Detect which cell encompasses the target text, then output its (X, Y) center coordinate. 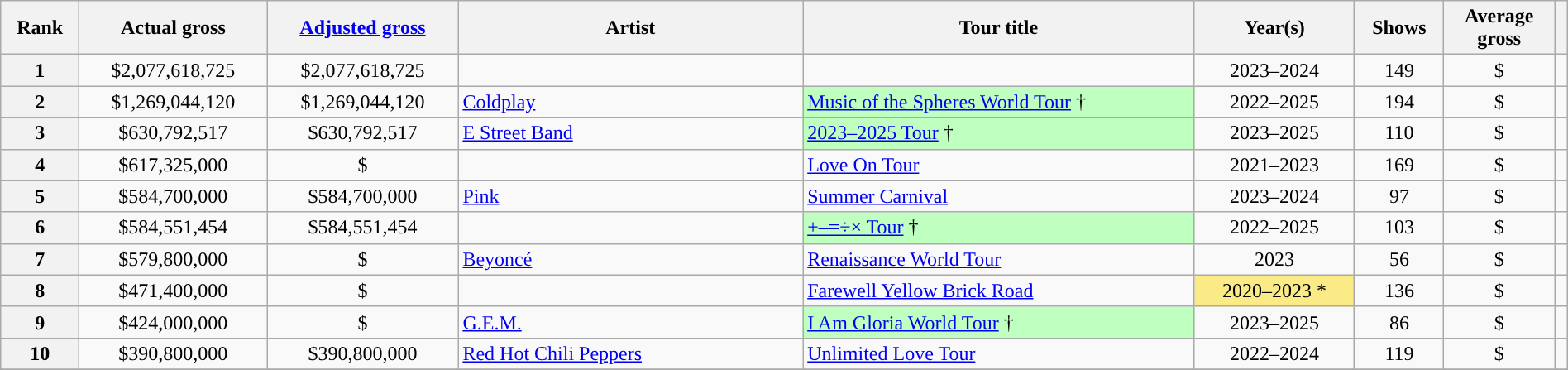
4 (40, 165)
8 (40, 291)
Farewell Yellow Brick Road (999, 291)
$617,325,000 (174, 165)
$471,400,000 (174, 291)
+–=÷× Tour † (999, 228)
Shows (1399, 28)
56 (1399, 259)
5 (40, 196)
2021–2023 (1274, 165)
3 (40, 133)
Artist (630, 28)
Coldplay (630, 102)
149 (1399, 70)
Red Hot Chili Peppers (630, 353)
Renaissance World Tour (999, 259)
G.E.M. (630, 322)
110 (1399, 133)
Actual gross (174, 28)
194 (1399, 102)
Beyoncé (630, 259)
Love On Tour (999, 165)
7 (40, 259)
119 (1399, 353)
2 (40, 102)
Pink (630, 196)
Averagegross (1499, 28)
1 (40, 70)
6 (40, 228)
Adjusted gross (362, 28)
$424,000,000 (174, 322)
I Am Gloria World Tour † (999, 322)
2023 (1274, 259)
103 (1399, 228)
Rank (40, 28)
2022–2024 (1274, 353)
Tour title (999, 28)
86 (1399, 322)
Music of the Spheres World Tour † (999, 102)
9 (40, 322)
136 (1399, 291)
$579,800,000 (174, 259)
Summer Carnival (999, 196)
169 (1399, 165)
E Street Band (630, 133)
Unlimited Love Tour (999, 353)
97 (1399, 196)
2020–2023 * (1274, 291)
Year(s) (1274, 28)
10 (40, 353)
2023–2025 Tour † (999, 133)
